Capture the cell that displays the provided text and extract its (X, Y) central coordinate. 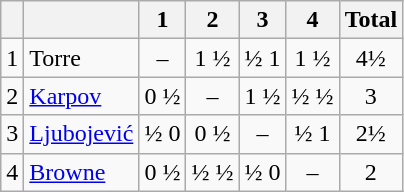
Torre (82, 58)
2½ (371, 134)
Total (371, 20)
Ljubojević (82, 134)
4½ (371, 58)
Karpov (82, 96)
Browne (82, 172)
